For the text-containing cell, return its midpoint in [X, Y] coordinate format. 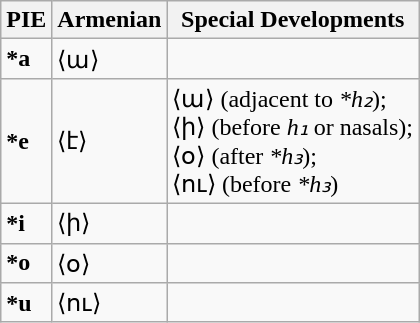
Armenian [110, 20]
*a [26, 59]
Special Developments [293, 20]
⟨է⟩ [110, 140]
⟨ի⟩ [110, 223]
⟨ու⟩ [110, 303]
*u [26, 303]
⟨ա⟩ [110, 59]
*o [26, 263]
*i [26, 223]
⟨օ⟩ [110, 263]
PIE [26, 20]
*e [26, 140]
⟨ա⟩ (adjacent to *h₂);⟨ի⟩ (before h₁ or nasals);⟨օ⟩ (after *h₃);⟨ու⟩ (before *h₃) [293, 140]
